From the cell containing the given text, extract its center point as [x, y] coordinate. 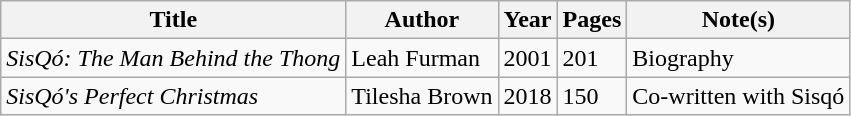
2018 [528, 96]
150 [592, 96]
Pages [592, 20]
Title [174, 20]
Tilesha Brown [422, 96]
Biography [738, 58]
Author [422, 20]
SisQó: The Man Behind the Thong [174, 58]
Note(s) [738, 20]
Leah Furman [422, 58]
SisQó's Perfect Christmas [174, 96]
201 [592, 58]
Co-written with Sisqó [738, 96]
Year [528, 20]
2001 [528, 58]
